Identify which cell holds the provided text, then report its (X, Y) central coordinate. 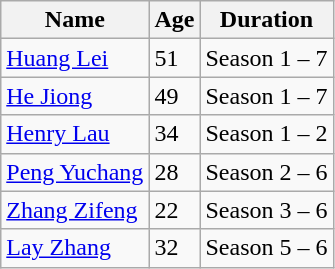
34 (174, 134)
Henry Lau (75, 134)
49 (174, 96)
32 (174, 248)
Season 1 – 2 (266, 134)
Season 2 – 6 (266, 172)
Age (174, 20)
Zhang Zifeng (75, 210)
28 (174, 172)
He Jiong (75, 96)
Name (75, 20)
Peng Yuchang (75, 172)
Duration (266, 20)
Season 5 – 6 (266, 248)
51 (174, 58)
Season 3 – 6 (266, 210)
Huang Lei (75, 58)
22 (174, 210)
Lay Zhang (75, 248)
